Return the (X, Y) coordinate for the center point of the cell that contains the specified text.  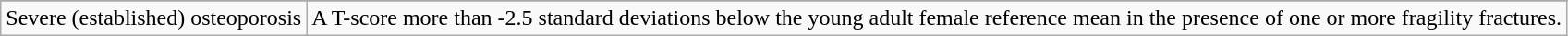
A T-score more than -2.5 standard deviations below the young adult female reference mean in the presence of one or more fragility fractures. (937, 18)
Severe (established) osteoporosis (153, 18)
